Determine the (x, y) coordinate at the center of the cell enclosing the given text.  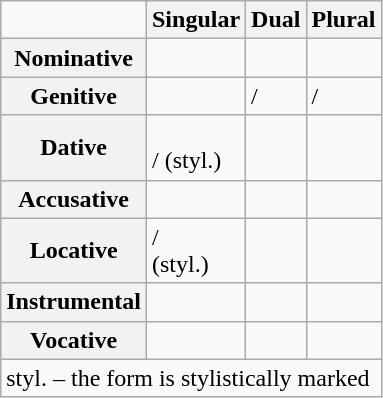
styl. – the form is stylistically marked (191, 378)
Locative (74, 250)
Plural (344, 20)
Accusative (74, 199)
Genitive (74, 96)
Dual (276, 20)
Nominative (74, 58)
Dative (74, 148)
Vocative (74, 340)
Instrumental (74, 302)
Singular (196, 20)
